Find where the given text appears and provide that cell's center as [X, Y] coordinate. 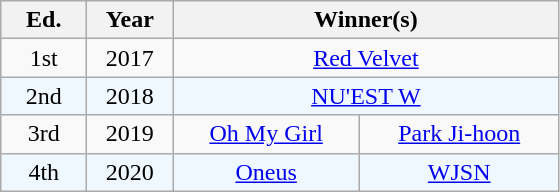
2019 [130, 134]
2018 [130, 96]
2017 [130, 58]
2020 [130, 172]
WJSN [459, 172]
Winner(s) [366, 20]
4th [44, 172]
Year [130, 20]
NU'EST W [366, 96]
Oh My Girl [266, 134]
Oneus [266, 172]
Park Ji-hoon [459, 134]
1st [44, 58]
Ed. [44, 20]
2nd [44, 96]
Red Velvet [366, 58]
3rd [44, 134]
